Find where the given text appears and provide that cell's center as (x, y) coordinate. 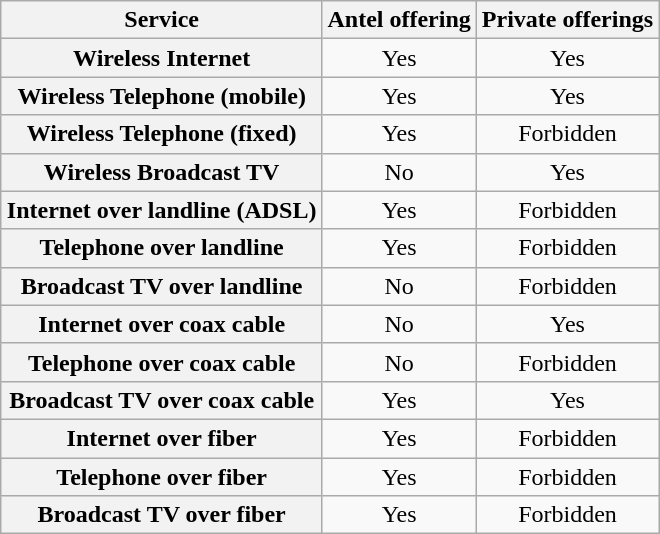
Antel offering (399, 20)
Wireless Internet (162, 58)
Broadcast TV over landline (162, 286)
Internet over landline (ADSL) (162, 210)
Telephone over fiber (162, 477)
Internet over fiber (162, 438)
Wireless Telephone (mobile) (162, 96)
Wireless Telephone (fixed) (162, 134)
Service (162, 20)
Broadcast TV over fiber (162, 515)
Telephone over landline (162, 248)
Private offerings (567, 20)
Wireless Broadcast TV (162, 172)
Internet over coax cable (162, 324)
Broadcast TV over coax cable (162, 400)
Telephone over coax cable (162, 362)
